Output the (x, y) coordinate of the center of the cell containing the given text.  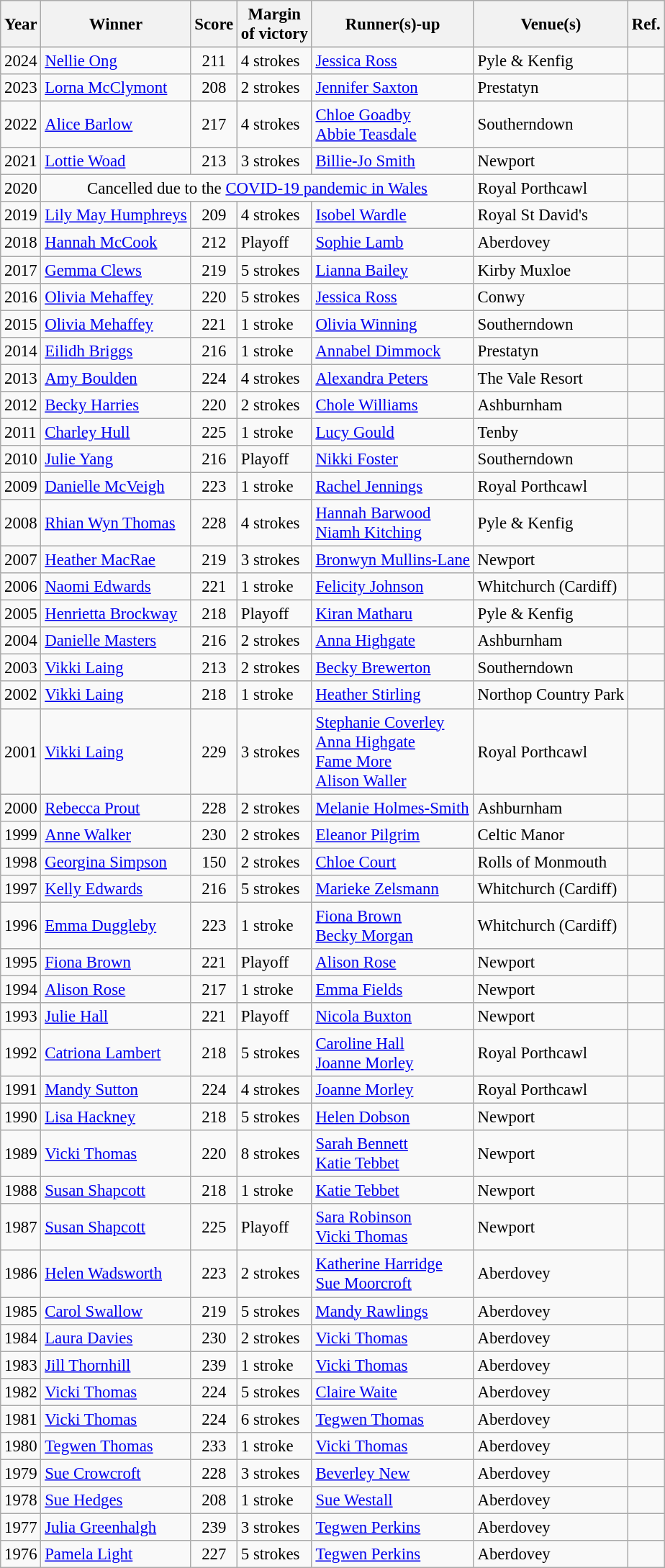
Mandy Rawlings (393, 1311)
2002 (21, 695)
Sara Robinson Vicki Thomas (393, 1227)
1996 (21, 926)
1995 (21, 963)
1981 (21, 1419)
1979 (21, 1473)
Nikki Foster (393, 459)
Becky Brewerton (393, 668)
Sue Hedges (116, 1500)
Venue(s) (551, 24)
Lorna McClymont (116, 88)
Marginof victory (275, 24)
Hannah Barwood Niamh Kitching (393, 523)
Fiona Brown Becky Morgan (393, 926)
1994 (21, 989)
2020 (21, 189)
Caroline Hall Joanne Morley (393, 1054)
Pamela Light (116, 1554)
Felicity Johnson (393, 587)
2024 (21, 61)
Jennifer Saxton (393, 88)
2022 (21, 125)
6 strokes (275, 1419)
Julie Yang (116, 459)
Rachel Jennings (393, 486)
Danielle Masters (116, 641)
Chloe Court (393, 862)
1982 (21, 1392)
2000 (21, 808)
Annabel Dimmock (393, 351)
1989 (21, 1153)
Lottie Woad (116, 161)
2016 (21, 297)
2018 (21, 243)
Olivia Winning (393, 324)
1978 (21, 1500)
Runner(s)-up (393, 24)
Fiona Brown (116, 963)
Rolls of Monmouth (551, 862)
1985 (21, 1311)
Lily May Humphreys (116, 215)
Katherine Harridge Sue Moorcroft (393, 1274)
1990 (21, 1117)
2010 (21, 459)
1999 (21, 834)
Hannah McCook (116, 243)
2001 (21, 752)
1976 (21, 1554)
8 strokes (275, 1153)
1984 (21, 1338)
150 (214, 862)
Billie-Jo Smith (393, 161)
Alexandra Peters (393, 378)
2003 (21, 668)
2013 (21, 378)
Tenby (551, 432)
2023 (21, 88)
1983 (21, 1365)
Nellie Ong (116, 61)
Rhian Wyn Thomas (116, 523)
2007 (21, 560)
2005 (21, 614)
Anna Highgate (393, 641)
2006 (21, 587)
Charley Hull (116, 432)
1980 (21, 1446)
Nicola Buxton (393, 1017)
Jill Thornhill (116, 1365)
Kirby Muxloe (551, 270)
Lucy Gould (393, 432)
1991 (21, 1090)
Stephanie Coverley Anna Highgate Fame More Alison Waller (393, 752)
Naomi Edwards (116, 587)
233 (214, 1446)
Chloe Goadby Abbie Teasdale (393, 125)
Sarah Bennett Katie Tebbet (393, 1153)
Melanie Holmes-Smith (393, 808)
Anne Walker (116, 834)
Claire Waite (393, 1392)
Amy Boulden (116, 378)
2011 (21, 432)
1988 (21, 1191)
Eilidh Briggs (116, 351)
Cancelled due to the COVID-19 pandemic in Wales (258, 189)
Winner (116, 24)
2009 (21, 486)
Emma Fields (393, 989)
212 (214, 243)
Laura Davies (116, 1338)
1997 (21, 889)
Eleanor Pilgrim (393, 834)
Chole Williams (393, 405)
Marieke Zelsmann (393, 889)
Becky Harries (116, 405)
Georgina Simpson (116, 862)
Emma Duggleby (116, 926)
Heather Stirling (393, 695)
Lianna Bailey (393, 270)
Isobel Wardle (393, 215)
1977 (21, 1527)
Celtic Manor (551, 834)
Kelly Edwards (116, 889)
Julie Hall (116, 1017)
Ref. (646, 24)
Beverley New (393, 1473)
2004 (21, 641)
2014 (21, 351)
227 (214, 1554)
Katie Tebbet (393, 1191)
Royal St David's (551, 215)
Conwy (551, 297)
209 (214, 215)
Joanne Morley (393, 1090)
Bronwyn Mullins-Lane (393, 560)
2017 (21, 270)
1987 (21, 1227)
1993 (21, 1017)
2021 (21, 161)
2008 (21, 523)
Sue Westall (393, 1500)
1992 (21, 1054)
Julia Greenhalgh (116, 1527)
Mandy Sutton (116, 1090)
Alice Barlow (116, 125)
Helen Dobson (393, 1117)
Kiran Matharu (393, 614)
Helen Wadsworth (116, 1274)
Northop Country Park (551, 695)
Sue Crowcroft (116, 1473)
1998 (21, 862)
2015 (21, 324)
2012 (21, 405)
1986 (21, 1274)
The Vale Resort (551, 378)
Heather MacRae (116, 560)
Henrietta Brockway (116, 614)
Danielle McVeigh (116, 486)
Carol Swallow (116, 1311)
Gemma Clews (116, 270)
229 (214, 752)
Score (214, 24)
Lisa Hackney (116, 1117)
Sophie Lamb (393, 243)
Catriona Lambert (116, 1054)
2019 (21, 215)
Year (21, 24)
Rebecca Prout (116, 808)
211 (214, 61)
